Detect which cell encompasses the target text, then output its [x, y] center coordinate. 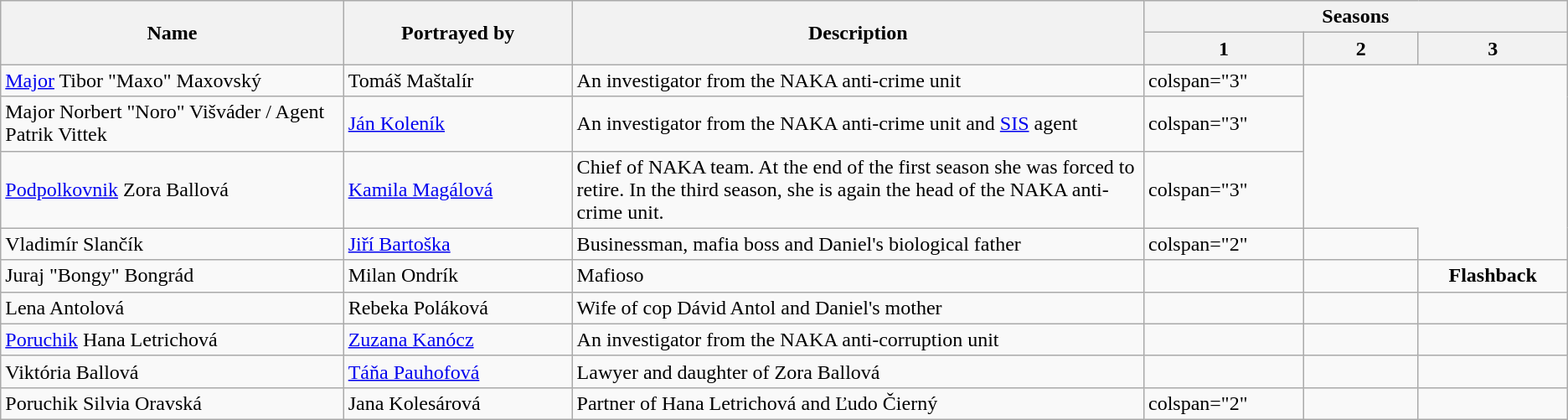
Portrayed by [457, 33]
1 [1223, 49]
Ján Koleník [457, 124]
Partner of Hana Letrichová and Ľudo Čierný [858, 403]
Zuzana Kanócz [457, 340]
Description [858, 33]
Lena Antolová [173, 308]
Poruchik Silvia Oravská [173, 403]
Vladimír Slančík [173, 244]
Poruchik Hana Letrichová [173, 340]
Jana Kolesárová [457, 403]
2 [1361, 49]
Jiří Bartoška [457, 244]
Milan Ondrík [457, 276]
Tomáš Maštalír [457, 80]
Flashback [1493, 276]
Seasons [1355, 17]
Businessman, mafia boss and Daniel's biological father [858, 244]
Juraj "Bongy" Bongrád [173, 276]
Major Tibor "Maxo" Maxovský [173, 80]
Name [173, 33]
An investigator from the NAKA anti-crime unit [858, 80]
Podpolkovnik Zora Ballová [173, 189]
Rebeka Poláková [457, 308]
Wife of cop Dávid Antol and Daniel's mother [858, 308]
Táňa Pauhofová [457, 371]
Lawyer and daughter of Zora Ballová [858, 371]
Major Norbert "Noro" Višváder / Agent Patrik Vittek [173, 124]
3 [1493, 49]
An investigator from the NAKA anti-crime unit and SIS agent [858, 124]
An investigator from the NAKA anti-corruption unit [858, 340]
Chief of NAKA team. At the end of the first season she was forced to retire. In the third season, she is again the head of the NAKA anti-crime unit. [858, 189]
Mafioso [858, 276]
Kamila Magálová [457, 189]
Viktória Ballová [173, 371]
